Scan for the cell matching the given text and deliver its (x, y) coordinate at center. 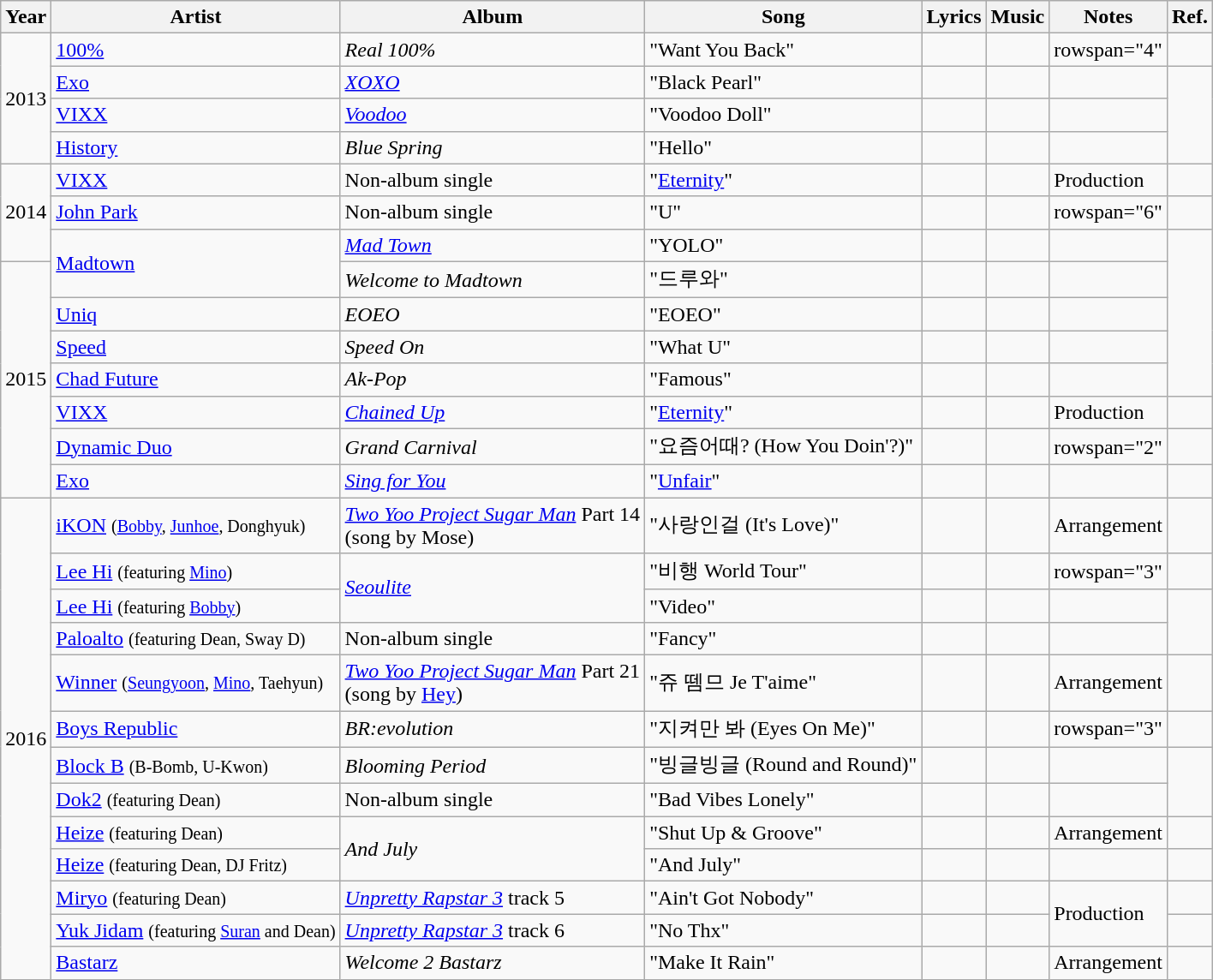
iKON (Bobby, Junhoe, Donghyuk) (195, 526)
Block B (B-Bomb, U-Kwon) (195, 766)
"지켜만 봐 (Eyes On Me)" (783, 730)
Welcome 2 Bastarz (493, 963)
Album (493, 17)
"Ain't Got Nobody" (783, 898)
Uniq (195, 314)
2015 (26, 379)
Lyrics (954, 17)
100% (195, 50)
Ak-Pop (493, 379)
Seoulite (493, 588)
John Park (195, 212)
Miryo (featuring Dean) (195, 898)
History (195, 147)
Real 100% (493, 50)
Song (783, 17)
"Shut Up & Groove" (783, 833)
Chained Up (493, 412)
Sing for You (493, 481)
rowspan="2" (1108, 447)
Lee Hi (featuring Bobby) (195, 606)
Music (1018, 17)
"Bad Vibes Lonely" (783, 800)
Lee Hi (featuring Mino) (195, 572)
"요즘어때? (How You Doin'?)" (783, 447)
Two Yoo Project Sugar Man Part 14(song by Mose) (493, 526)
Heize (featuring Dean) (195, 833)
"Famous" (783, 379)
Grand Carnival (493, 447)
Dynamic Duo (195, 447)
Welcome to Madtown (493, 279)
Winner (Seungyoon, Mino, Taehyun) (195, 682)
"U" (783, 212)
Bastarz (195, 963)
"EOEO" (783, 314)
"Video" (783, 606)
Unpretty Rapstar 3 track 5 (493, 898)
Year (26, 17)
Paloalto (featuring Dean, Sway D) (195, 638)
Dok2 (featuring Dean) (195, 800)
BR:evolution (493, 730)
"Want You Back" (783, 50)
"And July" (783, 865)
Voodoo (493, 115)
"YOLO" (783, 245)
2013 (26, 99)
Ref. (1189, 17)
Two Yoo Project Sugar Man Part 21(song by Hey) (493, 682)
"드루와" (783, 279)
2014 (26, 212)
"Make It Rain" (783, 963)
Unpretty Rapstar 3 track 6 (493, 930)
"쥬 뗌므 Je T'aime" (783, 682)
"Hello" (783, 147)
Blue Spring (493, 147)
Madtown (195, 264)
Blooming Period (493, 766)
"빙글빙글 (Round and Round)" (783, 766)
"Black Pearl" (783, 82)
rowspan="4" (1108, 50)
Yuk Jidam (featuring Suran and Dean) (195, 930)
And July (493, 849)
Speed On (493, 347)
Artist (195, 17)
Mad Town (493, 245)
"사랑인걸 (It's Love)" (783, 526)
"Fancy" (783, 638)
rowspan="6" (1108, 212)
"비행 World Tour" (783, 572)
EOEO (493, 314)
"Voodoo Doll" (783, 115)
Speed (195, 347)
"Unfair" (783, 481)
Notes (1108, 17)
Boys Republic (195, 730)
Heize (featuring Dean, DJ Fritz) (195, 865)
"What U" (783, 347)
2016 (26, 738)
Chad Future (195, 379)
"No Thx" (783, 930)
XOXO (493, 82)
